From the cell containing the given text, extract its center point as (x, y) coordinate. 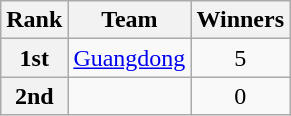
0 (240, 96)
5 (240, 58)
Rank (34, 20)
1st (34, 58)
Team (130, 20)
Guangdong (130, 58)
Winners (240, 20)
2nd (34, 96)
